Return [x, y] of the center of cell containing provided text 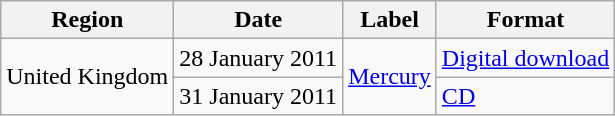
Region [88, 20]
Label [390, 20]
CD [525, 96]
31 January 2011 [258, 96]
United Kingdom [88, 77]
Mercury [390, 77]
Digital download [525, 58]
Date [258, 20]
28 January 2011 [258, 58]
Format [525, 20]
